Provide the (X, Y) coordinate of the cell's center where the given text is located.  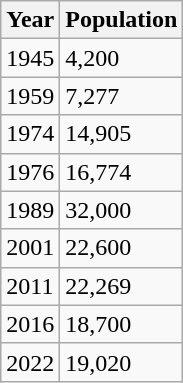
Year (30, 20)
1976 (30, 172)
2001 (30, 248)
Population (122, 20)
1959 (30, 96)
1989 (30, 210)
19,020 (122, 362)
4,200 (122, 58)
22,600 (122, 248)
7,277 (122, 96)
22,269 (122, 286)
2011 (30, 286)
1974 (30, 134)
2016 (30, 324)
16,774 (122, 172)
18,700 (122, 324)
14,905 (122, 134)
2022 (30, 362)
32,000 (122, 210)
1945 (30, 58)
